From the cell containing the given text, extract its center point as (X, Y) coordinate. 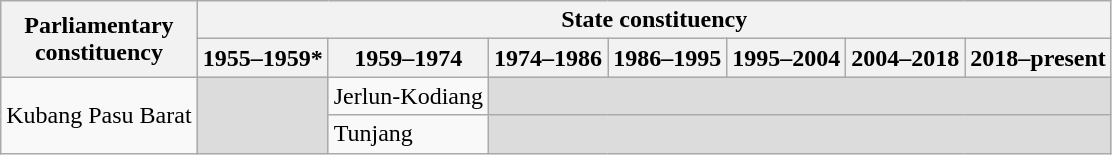
Parliamentaryconstituency (99, 39)
Tunjang (408, 134)
1995–2004 (786, 58)
Kubang Pasu Barat (99, 115)
1959–1974 (408, 58)
1955–1959* (262, 58)
1974–1986 (548, 58)
1986–1995 (668, 58)
2004–2018 (906, 58)
State constituency (654, 20)
Jerlun-Kodiang (408, 96)
2018–present (1038, 58)
